Pinpoint the cell where the given text exists, returning its (x, y) midpoint coordinate. 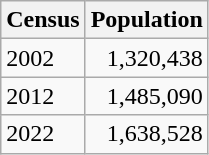
2002 (43, 58)
1,638,528 (146, 134)
1,485,090 (146, 96)
2022 (43, 134)
1,320,438 (146, 58)
Population (146, 20)
Census (43, 20)
2012 (43, 96)
